Pinpoint the cell where the given text exists, returning its [x, y] midpoint coordinate. 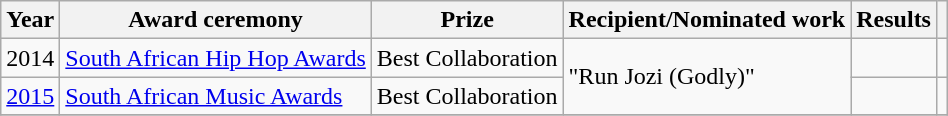
Recipient/Nominated work [707, 20]
2014 [30, 58]
2015 [30, 96]
"Run Jozi (Godly)" [707, 77]
South African Hip Hop Awards [216, 58]
Year [30, 20]
Results [894, 20]
Award ceremony [216, 20]
Prize [467, 20]
South African Music Awards [216, 96]
